Find where the given text appears and provide that cell's center as [X, Y] coordinate. 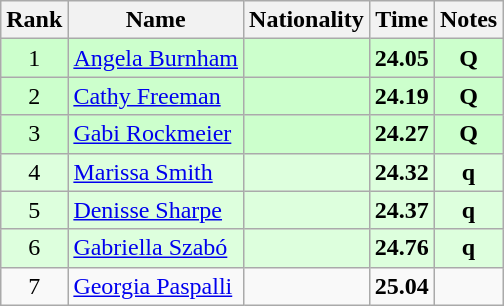
24.27 [402, 134]
4 [34, 172]
3 [34, 134]
1 [34, 58]
24.19 [402, 96]
Gabriella Szabó [156, 248]
Marissa Smith [156, 172]
Angela Burnham [156, 58]
Rank [34, 20]
Name [156, 20]
5 [34, 210]
Denisse Sharpe [156, 210]
24.76 [402, 248]
25.04 [402, 286]
Time [402, 20]
6 [34, 248]
24.37 [402, 210]
Notes [468, 20]
24.32 [402, 172]
Cathy Freeman [156, 96]
2 [34, 96]
Georgia Paspalli [156, 286]
Nationality [307, 20]
7 [34, 286]
24.05 [402, 58]
Gabi Rockmeier [156, 134]
